Determine the (x, y) coordinate at the center of the cell enclosing the given text.  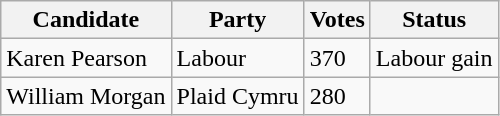
Karen Pearson (86, 58)
Status (434, 20)
Plaid Cymru (238, 96)
Party (238, 20)
280 (337, 96)
Labour gain (434, 58)
370 (337, 58)
Labour (238, 58)
Candidate (86, 20)
William Morgan (86, 96)
Votes (337, 20)
